Extract the (X, Y) coordinate from the center of the cell holding the provided text.  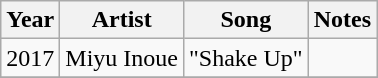
2017 (30, 58)
Song (246, 20)
Artist (122, 20)
"Shake Up" (246, 58)
Year (30, 20)
Miyu Inoue (122, 58)
Notes (342, 20)
